Locate the cell with the specified text and output its [X, Y] center coordinate. 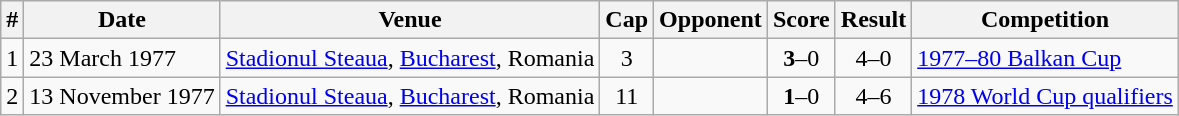
23 March 1977 [122, 58]
11 [627, 96]
3 [627, 58]
1977–80 Balkan Cup [1046, 58]
Date [122, 20]
3–0 [801, 58]
Cap [627, 20]
Score [801, 20]
2 [12, 96]
13 November 1977 [122, 96]
4–6 [873, 96]
Opponent [711, 20]
Competition [1046, 20]
# [12, 20]
Venue [410, 20]
Result [873, 20]
1 [12, 58]
1978 World Cup qualifiers [1046, 96]
4–0 [873, 58]
1–0 [801, 96]
